Return the [x, y] coordinate for the center point of the cell that contains the specified text.  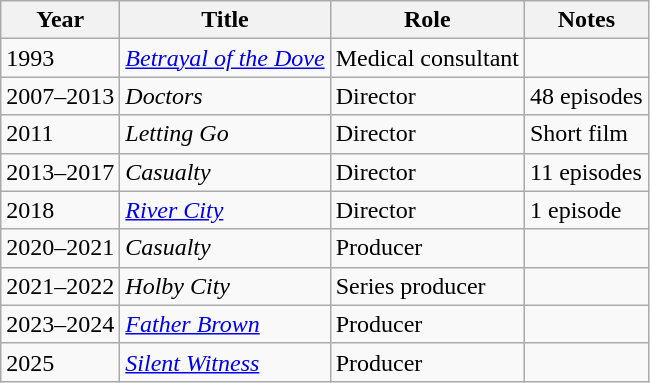
Betrayal of the Dove [225, 58]
11 episodes [586, 172]
2013–2017 [60, 172]
Silent Witness [225, 362]
Year [60, 20]
1993 [60, 58]
Holby City [225, 286]
Role [427, 20]
2007–2013 [60, 96]
48 episodes [586, 96]
2023–2024 [60, 324]
Short film [586, 134]
2020–2021 [60, 248]
2011 [60, 134]
Medical consultant [427, 58]
Doctors [225, 96]
Title [225, 20]
River City [225, 210]
Father Brown [225, 324]
2025 [60, 362]
2021–2022 [60, 286]
Letting Go [225, 134]
Notes [586, 20]
Series producer [427, 286]
1 episode [586, 210]
2018 [60, 210]
